Determine the [X, Y] coordinate at the center of the cell enclosing the given text.  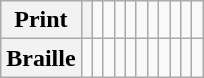
Braille [41, 58]
Print [41, 20]
